Extract the (x, y) coordinate from the center of the cell holding the provided text.  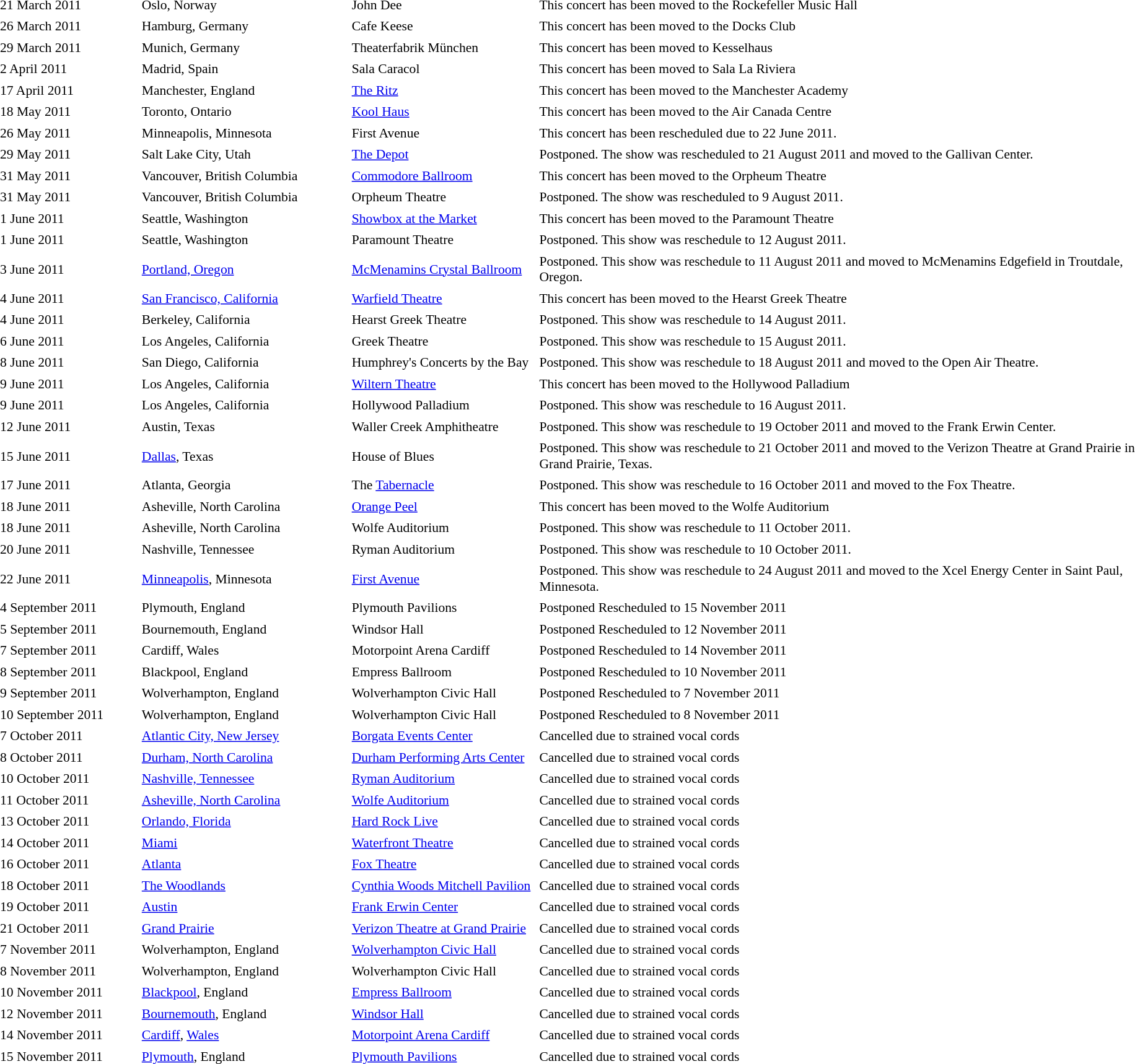
Grand Prairie (244, 928)
Madrid, Spain (244, 69)
Portland, Oregon (244, 269)
Humphrey's Concerts by the Bay (443, 363)
The Depot (443, 155)
Waterfront Theatre (443, 843)
Atlanta, Georgia (244, 486)
Dallas, Texas (244, 456)
Warfield Theatre (443, 299)
Hearst Greek Theatre (443, 320)
The Woodlands (244, 886)
Hamburg, Germany (244, 26)
Borgata Events Center (443, 736)
Showbox at the Market (443, 219)
McMenamins Crystal Ballroom (443, 269)
The Ritz (443, 90)
Orange Peel (443, 507)
Verizon Theatre at Grand Prairie (443, 928)
Atlantic City, New Jersey (244, 736)
Austin, Texas (244, 427)
Hollywood Palladium (443, 405)
Munich, Germany (244, 48)
Kool Haus (443, 111)
Durham, North Carolina (244, 757)
Plymouth Pavilions (443, 608)
Wiltern Theatre (443, 384)
Plymouth, England (244, 608)
San Francisco, California (244, 299)
Orlando, Florida (244, 821)
Waller Creek Amphitheatre (443, 427)
Miami (244, 843)
House of Blues (443, 456)
Theaterfabrik München (443, 48)
Cafe Keese (443, 26)
Manchester, England (244, 90)
Hard Rock Live (443, 821)
Commodore Ballroom (443, 176)
Orpheum Theatre (443, 197)
Durham Performing Arts Center (443, 757)
Atlanta (244, 865)
The Tabernacle (443, 486)
San Diego, California (244, 363)
Toronto, Ontario (244, 111)
Fox Theatre (443, 865)
Berkeley, California (244, 320)
Greek Theatre (443, 341)
Cynthia Woods Mitchell Pavilion (443, 886)
Frank Erwin Center (443, 907)
Paramount Theatre (443, 240)
Salt Lake City, Utah (244, 155)
Sala Caracol (443, 69)
Austin (244, 907)
